Scan for the cell matching the given text and deliver its (x, y) coordinate at center. 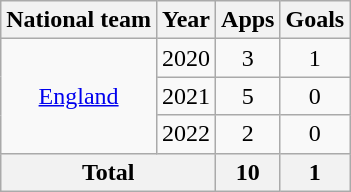
3 (248, 58)
Year (186, 20)
Apps (248, 20)
2020 (186, 58)
England (79, 96)
2022 (186, 134)
Goals (315, 20)
National team (79, 20)
Total (108, 172)
5 (248, 96)
2 (248, 134)
10 (248, 172)
2021 (186, 96)
